Locate the cell with the specified text and output its [x, y] center coordinate. 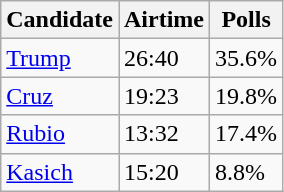
Rubio [60, 134]
15:20 [164, 172]
Cruz [60, 96]
8.8% [246, 172]
Trump [60, 58]
35.6% [246, 58]
19.8% [246, 96]
Polls [246, 20]
17.4% [246, 134]
26:40 [164, 58]
Candidate [60, 20]
13:32 [164, 134]
Kasich [60, 172]
Airtime [164, 20]
19:23 [164, 96]
